Extract the (X, Y) coordinate from the center of the cell holding the provided text.  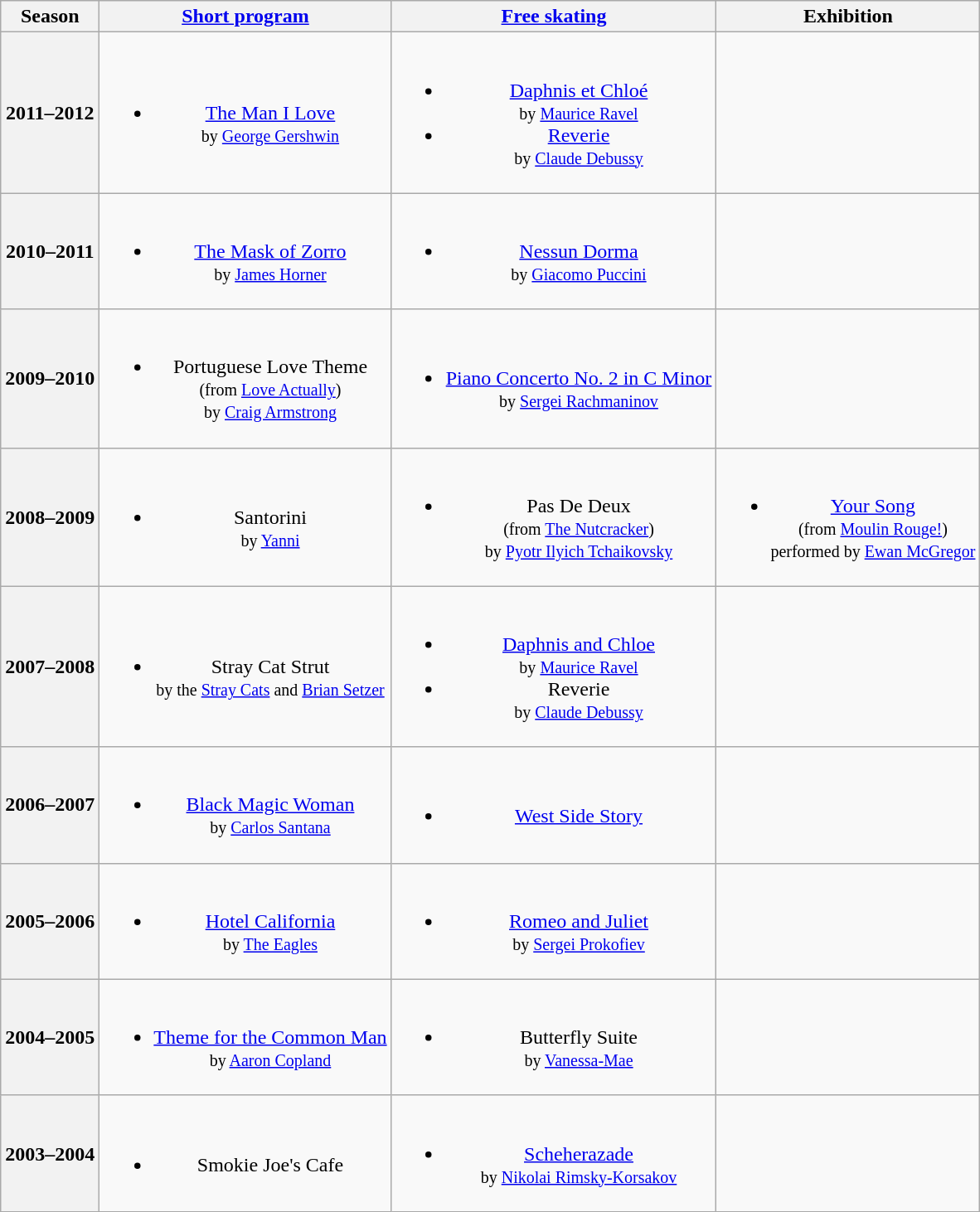
2007–2008 (50, 667)
Black Magic Woman by Carlos Santana (245, 805)
Daphnis and Chloe by Maurice Ravel Reverie by Claude Debussy (554, 667)
2005–2006 (50, 921)
Butterfly Suite by Vanessa-Mae (554, 1037)
2011–2012 (50, 113)
West Side Story (554, 805)
Theme for the Common Man by Aaron Copland (245, 1037)
Romeo and Juliet by Sergei Prokofiev (554, 921)
Free skating (554, 17)
The Mask of Zorro by James Horner (245, 251)
2010–2011 (50, 251)
2003–2004 (50, 1153)
Season (50, 17)
Daphnis et Chloé by Maurice Ravel Reverie by Claude Debussy (554, 113)
The Man I Love by George Gershwin (245, 113)
2008–2009 (50, 517)
2009–2010 (50, 378)
Smokie Joe's Cafe (245, 1153)
2004–2005 (50, 1037)
2006–2007 (50, 805)
Piano Concerto No. 2 in C Minor by Sergei Rachmaninov (554, 378)
Stray Cat Strut by the Stray Cats and Brian Setzer (245, 667)
Nessun Dorma by Giacomo Puccini (554, 251)
Portuguese Love Theme (from Love Actually) by Craig Armstrong (245, 378)
Your Song (from Moulin Rouge!) performed by Ewan McGregor (848, 517)
Pas De Deux (from The Nutcracker) by Pyotr Ilyich Tchaikovsky (554, 517)
Short program (245, 17)
Santorini by Yanni (245, 517)
Scheherazade by Nikolai Rimsky-Korsakov (554, 1153)
Hotel California by The Eagles (245, 921)
Exhibition (848, 17)
